Return (X, Y) of the center of cell containing provided text 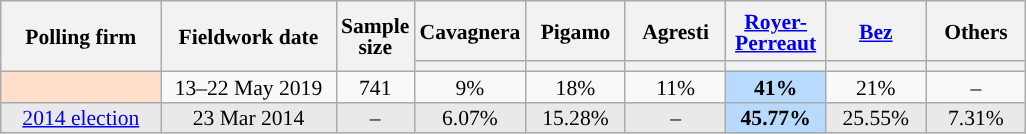
25.55% (876, 118)
7.31% (976, 118)
23 Mar 2014 (248, 118)
Pigamo (575, 31)
41% (776, 86)
Polling firm (81, 36)
21% (876, 86)
9% (470, 86)
Bez (876, 31)
Samplesize (375, 36)
Fieldwork date (248, 36)
Agresti (675, 31)
Others (976, 31)
15.28% (575, 118)
11% (675, 86)
Royer-Perreaut (776, 31)
6.07% (470, 118)
Cavagnera (470, 31)
18% (575, 86)
45.77% (776, 118)
2014 election (81, 118)
13–22 May 2019 (248, 86)
741 (375, 86)
